Scan for the cell matching the given text and deliver its [X, Y] coordinate at center. 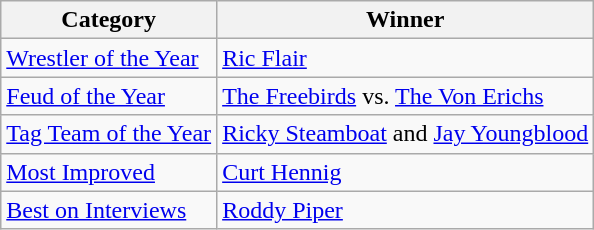
Best on Interviews [109, 210]
Wrestler of the Year [109, 58]
Winner [406, 20]
Category [109, 20]
Most Improved [109, 172]
Roddy Piper [406, 210]
The Freebirds vs. The Von Erichs [406, 96]
Curt Hennig [406, 172]
Ricky Steamboat and Jay Youngblood [406, 134]
Tag Team of the Year [109, 134]
Ric Flair [406, 58]
Feud of the Year [109, 96]
